Determine the (X, Y) coordinate at the center of the cell enclosing the given text.  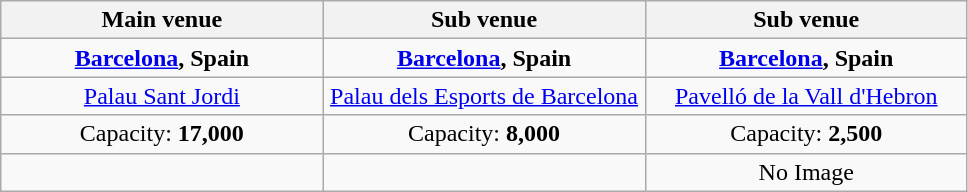
Capacity: 17,000 (162, 134)
No Image (806, 172)
Pavelló de la Vall d'Hebron (806, 96)
Capacity: 2,500 (806, 134)
Capacity: 8,000 (484, 134)
Main venue (162, 20)
Palau dels Esports de Barcelona (484, 96)
Palau Sant Jordi (162, 96)
